Provide the (X, Y) coordinate of the cell's center where the given text is located.  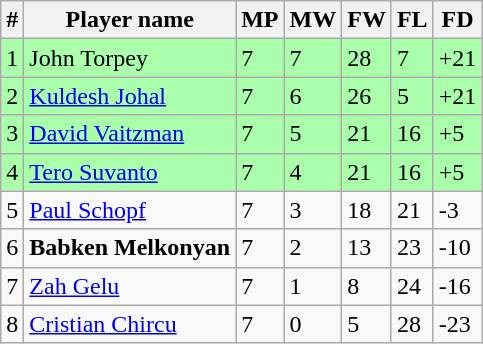
FW (367, 20)
-3 (458, 210)
FD (458, 20)
Zah Gelu (130, 286)
# (12, 20)
Paul Schopf (130, 210)
26 (367, 96)
Player name (130, 20)
MW (313, 20)
23 (412, 248)
David Vaitzman (130, 134)
John Torpey (130, 58)
18 (367, 210)
0 (313, 324)
-16 (458, 286)
Tero Suvanto (130, 172)
Kuldesh Johal (130, 96)
13 (367, 248)
Babken Melkonyan (130, 248)
24 (412, 286)
MP (260, 20)
-23 (458, 324)
-10 (458, 248)
FL (412, 20)
Cristian Chircu (130, 324)
